Identify which cell holds the provided text, then report its [x, y] central coordinate. 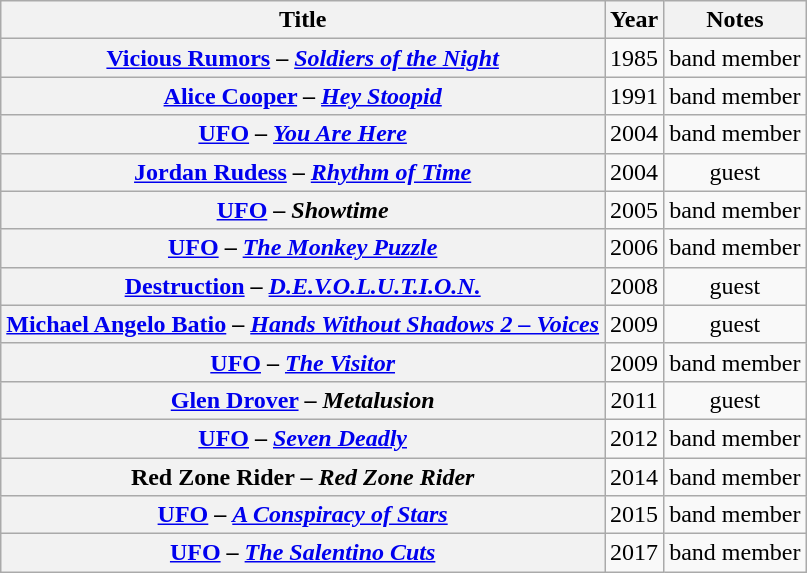
Title [303, 20]
Red Zone Rider – Red Zone Rider [303, 477]
2014 [634, 477]
Notes [735, 20]
Year [634, 20]
2015 [634, 515]
1991 [634, 96]
UFO – The Monkey Puzzle [303, 248]
2005 [634, 210]
UFO – The Salentino Cuts [303, 553]
Vicious Rumors – Soldiers of the Night [303, 58]
UFO – Seven Deadly [303, 438]
UFO – You Are Here [303, 134]
UFO – A Conspiracy of Stars [303, 515]
UFO – The Visitor [303, 362]
Glen Drover – Metalusion [303, 400]
2012 [634, 438]
2006 [634, 248]
Alice Cooper – Hey Stoopid [303, 96]
Destruction – D.E.V.O.L.U.T.I.O.N. [303, 286]
Michael Angelo Batio – Hands Without Shadows 2 – Voices [303, 324]
Jordan Rudess – Rhythm of Time [303, 172]
2011 [634, 400]
1985 [634, 58]
UFO – Showtime [303, 210]
2008 [634, 286]
2017 [634, 553]
